Return [x, y] of the center of cell containing provided text 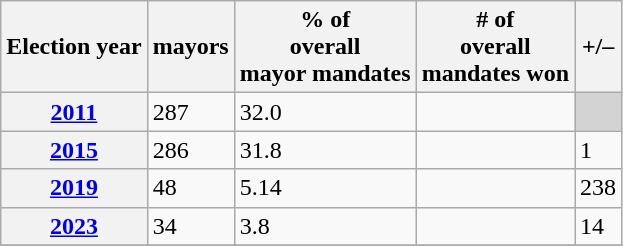
34 [190, 226]
32.0 [325, 112]
1 [598, 150]
2011 [74, 112]
# ofoverallmandates won [495, 47]
2015 [74, 150]
31.8 [325, 150]
+/– [598, 47]
3.8 [325, 226]
mayors [190, 47]
2019 [74, 188]
2023 [74, 226]
48 [190, 188]
238 [598, 188]
14 [598, 226]
% ofoverallmayor mandates [325, 47]
287 [190, 112]
Election year [74, 47]
5.14 [325, 188]
286 [190, 150]
